Scan for the cell matching the given text and deliver its (X, Y) coordinate at center. 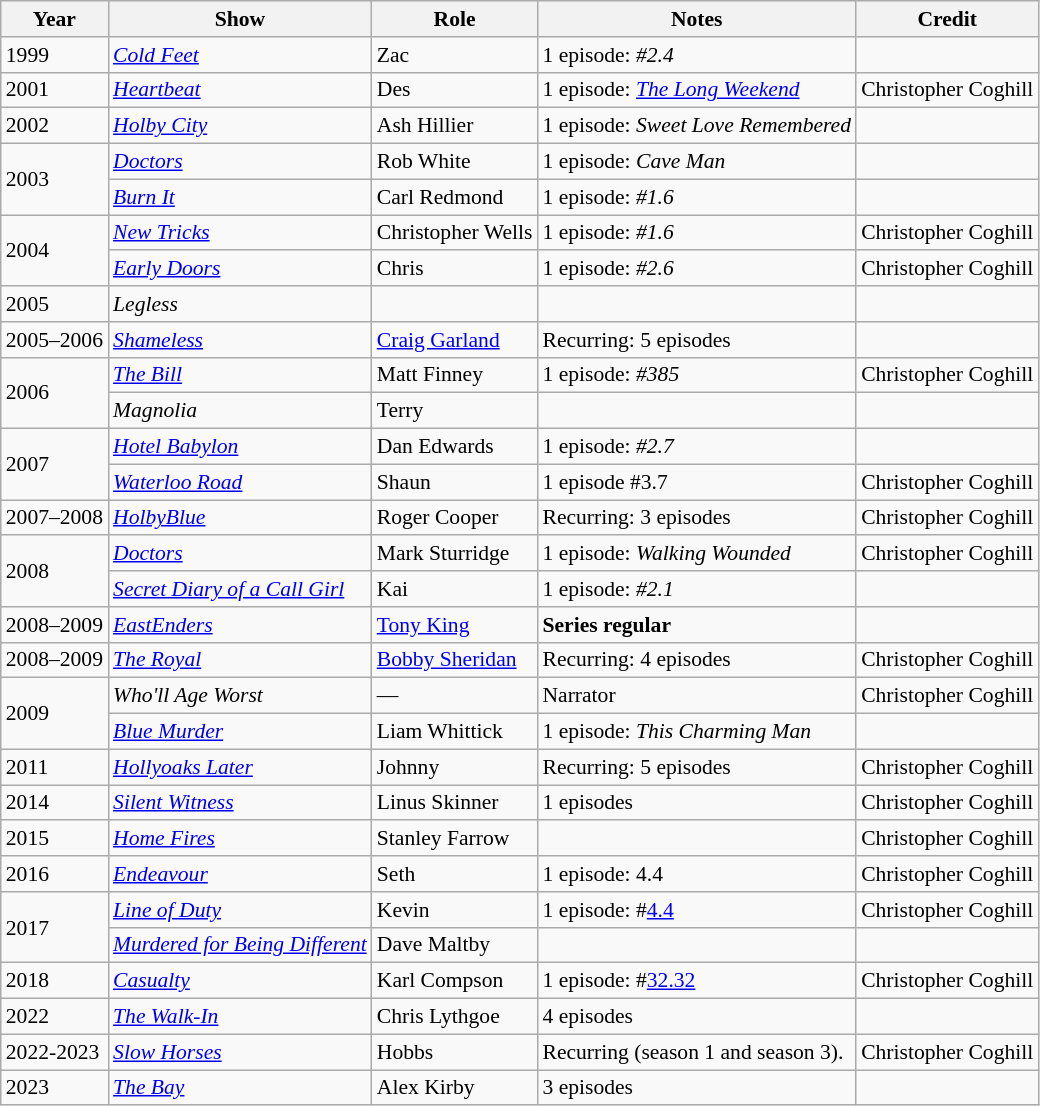
1 episode: The Long Weekend (696, 90)
1 episode: #2.1 (696, 589)
Legless (240, 304)
3 episodes (696, 1088)
New Tricks (240, 233)
2009 (54, 714)
Ash Hillier (455, 126)
Blue Murder (240, 732)
Stanley Farrow (455, 839)
1 episode: 4.4 (696, 874)
Mark Sturridge (455, 554)
2007–2008 (54, 518)
2003 (54, 180)
Craig Garland (455, 340)
2017 (54, 928)
Home Fires (240, 839)
Line of Duty (240, 910)
Recurring: 3 episodes (696, 518)
Kevin (455, 910)
Cold Feet (240, 55)
4 episodes (696, 1017)
Chris (455, 269)
The Bay (240, 1088)
Christopher Wells (455, 233)
Terry (455, 411)
1 episode: Sweet Love Remembered (696, 126)
Shameless (240, 340)
Early Doors (240, 269)
Notes (696, 19)
Johnny (455, 767)
1 episode: This Charming Man (696, 732)
Holby City (240, 126)
1 episode: #32.32 (696, 981)
1 episode #3.7 (696, 482)
Liam Whittick (455, 732)
2015 (54, 839)
The Bill (240, 375)
2005–2006 (54, 340)
2022 (54, 1017)
Hotel Babylon (240, 447)
1999 (54, 55)
2016 (54, 874)
Waterloo Road (240, 482)
HolbyBlue (240, 518)
Slow Horses (240, 1052)
Carl Redmond (455, 197)
Role (455, 19)
Chris Lythgoe (455, 1017)
Zac (455, 55)
Hobbs (455, 1052)
1 episode: #2.6 (696, 269)
Des (455, 90)
1 episode: Cave Man (696, 162)
The Royal (240, 660)
1 episode: #2.7 (696, 447)
Year (54, 19)
2005 (54, 304)
Dan Edwards (455, 447)
Credit (947, 19)
Seth (455, 874)
2001 (54, 90)
1 episode: #2.4 (696, 55)
Narrator (696, 696)
Who'll Age Worst (240, 696)
Recurring: 4 episodes (696, 660)
EastEnders (240, 625)
2008 (54, 572)
Rob White (455, 162)
Alex Kirby (455, 1088)
Karl Compson (455, 981)
Hollyoaks Later (240, 767)
Bobby Sheridan (455, 660)
Dave Maltby (455, 945)
2007 (54, 464)
2022-2023 (54, 1052)
2011 (54, 767)
Magnolia (240, 411)
Show (240, 19)
2002 (54, 126)
Endeavour (240, 874)
2023 (54, 1088)
1 episodes (696, 803)
Casualty (240, 981)
Murdered for Being Different (240, 945)
2006 (54, 392)
Heartbeat (240, 90)
— (455, 696)
Silent Witness (240, 803)
The Walk-In (240, 1017)
2018 (54, 981)
Secret Diary of a Call Girl (240, 589)
2004 (54, 250)
Burn It (240, 197)
Shaun (455, 482)
Roger Cooper (455, 518)
Tony King (455, 625)
Kai (455, 589)
Matt Finney (455, 375)
2014 (54, 803)
Recurring (season 1 and season 3). (696, 1052)
1 episode: #4.4 (696, 910)
1 episode: #385 (696, 375)
1 episode: Walking Wounded (696, 554)
Linus Skinner (455, 803)
Series regular (696, 625)
